Capture the cell that displays the provided text and extract its (x, y) central coordinate. 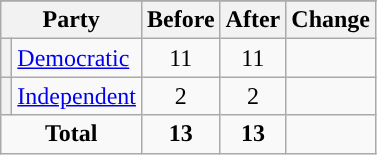
After (253, 20)
Party (72, 20)
Before (180, 20)
Independent (77, 96)
Total (72, 134)
Democratic (77, 58)
Change (331, 20)
